Search for the cell housing the specified text and yield its [X, Y] center coordinate. 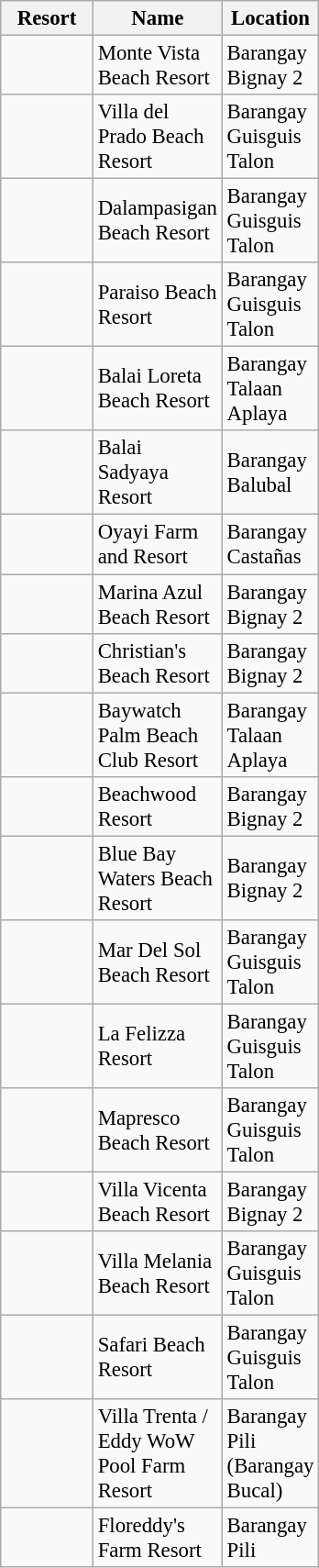
Balai Loreta Beach Resort [158, 389]
Balai Sadyaya Resort [158, 473]
Location [269, 18]
La Felizza Resort [158, 1046]
Baywatch Palm Beach Club Resort [158, 735]
Name [158, 18]
Barangay Castañas [269, 545]
Oyayi Farm and Resort [158, 545]
Resort [48, 18]
Christian's Beach Resort [158, 662]
Barangay Pili (Barangay Bucal) [269, 1453]
Mapresco Beach Resort [158, 1130]
Marina Azul Beach Resort [158, 604]
Barangay Balubal [269, 473]
Villa del Prado Beach Resort [158, 137]
Monte Vista Beach Resort [158, 66]
Barangay Pili [269, 1538]
Dalampasigan Beach Resort [158, 221]
Blue Bay Waters Beach Resort [158, 878]
Floreddy's Farm Resort [158, 1538]
Beachwood Resort [158, 806]
Villa Vicenta Beach Resort [158, 1202]
Safari Beach Resort [158, 1358]
Villa Melania Beach Resort [158, 1273]
Paraiso Beach Resort [158, 305]
Villa Trenta / Eddy WoW Pool Farm Resort [158, 1453]
Mar Del Sol Beach Resort [158, 962]
